Search for the cell housing the specified text and yield its [x, y] center coordinate. 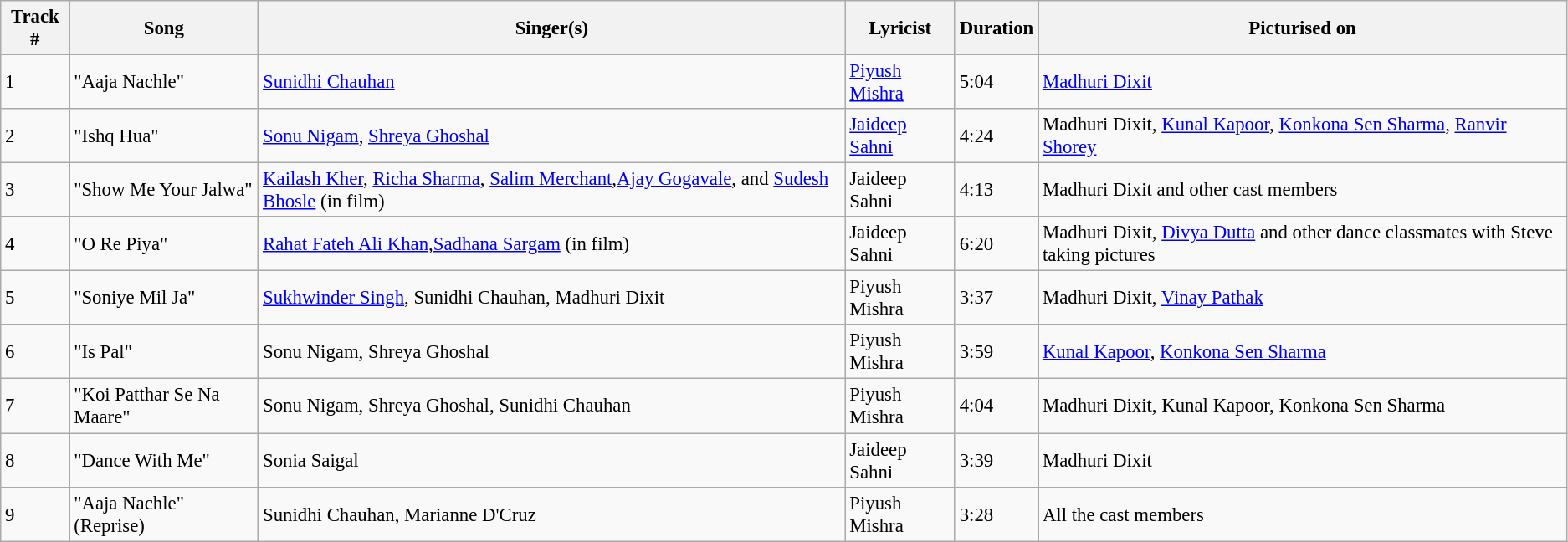
Kailash Kher, Richa Sharma, Salim Merchant,Ajay Gogavale, and Sudesh Bhosle (in film) [552, 191]
"Show Me Your Jalwa" [164, 191]
7 [35, 406]
3:37 [996, 298]
Madhuri Dixit, Divya Dutta and other dance classmates with Steve taking pictures [1303, 244]
2 [35, 135]
Lyricist [900, 28]
Singer(s) [552, 28]
6:20 [996, 244]
Madhuri Dixit, Kunal Kapoor, Konkona Sen Sharma [1303, 406]
Track # [35, 28]
Madhuri Dixit and other cast members [1303, 191]
4:13 [996, 191]
"Koi Patthar Se Na Maare" [164, 406]
Sonu Nigam, Shreya Ghoshal, Sunidhi Chauhan [552, 406]
Sukhwinder Singh, Sunidhi Chauhan, Madhuri Dixit [552, 298]
9 [35, 514]
"Aaja Nachle" [164, 82]
Sonia Saigal [552, 460]
"O Re Piya" [164, 244]
Madhuri Dixit, Kunal Kapoor, Konkona Sen Sharma, Ranvir Shorey [1303, 135]
"Aaja Nachle" (Reprise) [164, 514]
4:24 [996, 135]
Madhuri Dixit, Vinay Pathak [1303, 298]
Song [164, 28]
8 [35, 460]
1 [35, 82]
4 [35, 244]
All the cast members [1303, 514]
4:04 [996, 406]
3 [35, 191]
Sunidhi Chauhan [552, 82]
Picturised on [1303, 28]
3:28 [996, 514]
"Soniye Mil Ja" [164, 298]
Duration [996, 28]
5:04 [996, 82]
"Ishq Hua" [164, 135]
6 [35, 351]
3:39 [996, 460]
Sunidhi Chauhan, Marianne D'Cruz [552, 514]
3:59 [996, 351]
Kunal Kapoor, Konkona Sen Sharma [1303, 351]
"Is Pal" [164, 351]
"Dance With Me" [164, 460]
5 [35, 298]
Rahat Fateh Ali Khan,Sadhana Sargam (in film) [552, 244]
